Pinpoint the cell where the given text exists, returning its (x, y) midpoint coordinate. 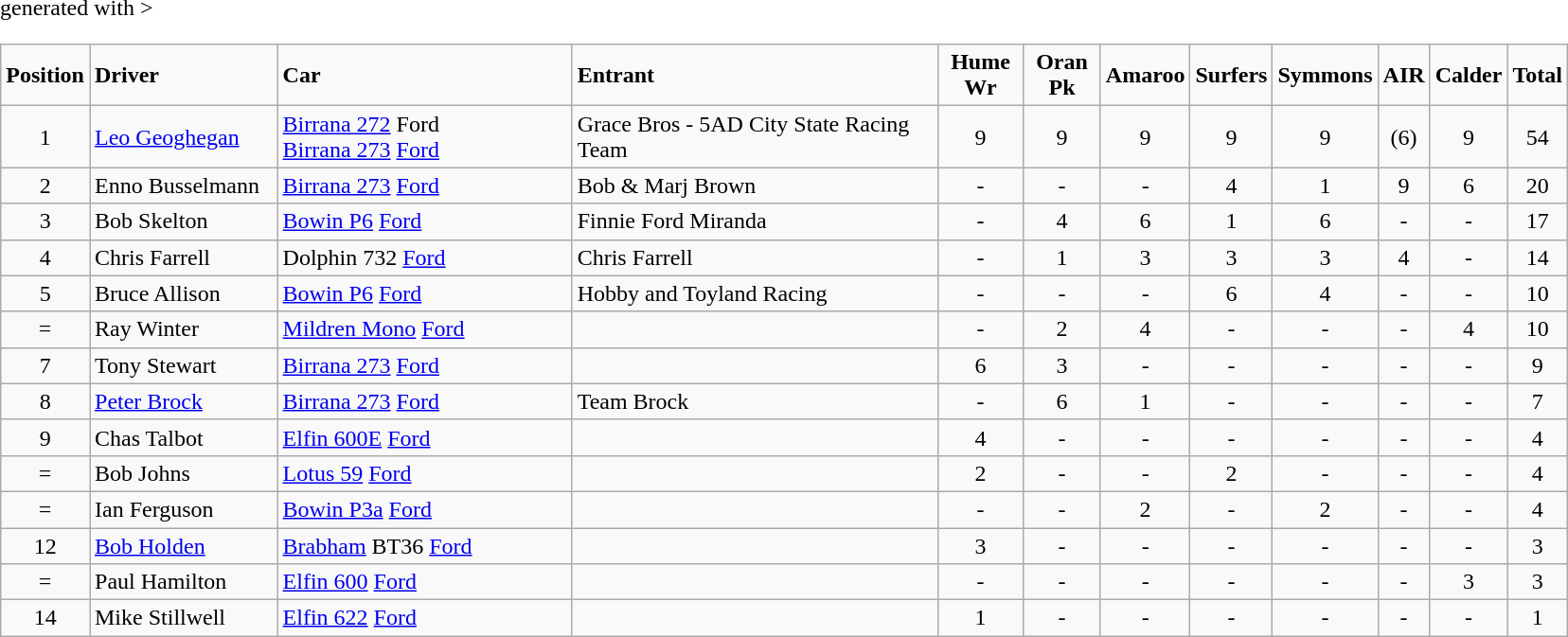
12 (45, 546)
Bob Holden (184, 546)
Position (45, 76)
20 (1538, 186)
Paul Hamilton (184, 582)
Grace Bros - 5AD City State Racing Team (755, 136)
5 (45, 293)
Ian Ferguson (184, 509)
Brabham BT36 Ford (424, 546)
AIR (1403, 76)
Mike Stillwell (184, 618)
Symmons (1326, 76)
Amaroo (1146, 76)
Hume Wr (981, 76)
Bowin P3a Ford (424, 509)
Bob Skelton (184, 221)
Leo Geoghegan (184, 136)
Elfin 600E Ford (424, 437)
Hobby and Toyland Racing (755, 293)
Lotus 59 Ford (424, 473)
Oran Pk (1062, 76)
Driver (184, 76)
Peter Brock (184, 401)
(6) (1403, 136)
Bob & Marj Brown (755, 186)
Calder (1469, 76)
Entrant (755, 76)
17 (1538, 221)
Team Brock (755, 401)
Mildren Mono Ford (424, 329)
Dolphin 732 Ford (424, 257)
Bob Johns (184, 473)
Car (424, 76)
Birrana 272 Ford Birrana 273 Ford (424, 136)
Tony Stewart (184, 365)
8 (45, 401)
Enno Busselmann (184, 186)
Chas Talbot (184, 437)
54 (1538, 136)
Bruce Allison (184, 293)
Finnie Ford Miranda (755, 221)
Surfers (1231, 76)
Elfin 600 Ford (424, 582)
Ray Winter (184, 329)
Total (1538, 76)
Elfin 622 Ford (424, 618)
